Return [X, Y] of the center of cell containing provided text 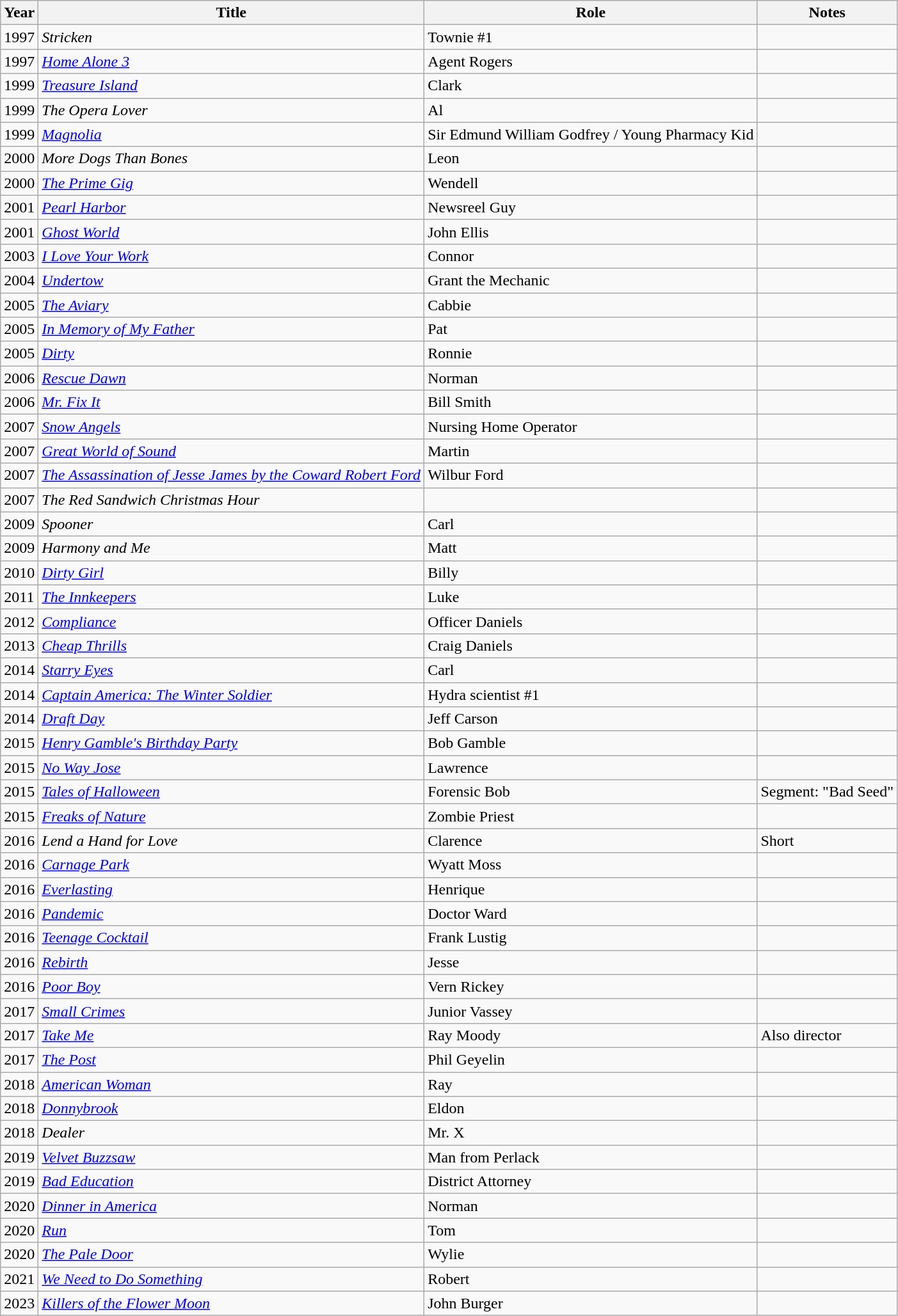
The Prime Gig [232, 183]
Hydra scientist #1 [591, 694]
Dealer [232, 1133]
The Assassination of Jesse James by the Coward Robert Ford [232, 475]
Small Crimes [232, 1011]
Bob Gamble [591, 743]
Ray Moody [591, 1035]
Vern Rickey [591, 987]
District Attorney [591, 1182]
Stricken [232, 37]
Newsreel Guy [591, 207]
Connor [591, 256]
Spooner [232, 524]
Wyatt Moss [591, 865]
Role [591, 13]
Leon [591, 159]
Treasure Island [232, 86]
Rescue Dawn [232, 378]
Zombie Priest [591, 816]
Ray [591, 1084]
2003 [19, 256]
Doctor Ward [591, 914]
Rebirth [232, 962]
The Post [232, 1059]
Billy [591, 573]
Poor Boy [232, 987]
Draft Day [232, 719]
The Red Sandwich Christmas Hour [232, 500]
Run [232, 1230]
Henry Gamble's Birthday Party [232, 743]
Martin [591, 451]
Title [232, 13]
Frank Lustig [591, 938]
Grant the Mechanic [591, 280]
Freaks of Nature [232, 816]
Teenage Cocktail [232, 938]
Home Alone 3 [232, 61]
Year [19, 13]
Harmony and Me [232, 548]
Everlasting [232, 889]
Luke [591, 597]
Agent Rogers [591, 61]
Killers of the Flower Moon [232, 1303]
John Burger [591, 1303]
Dinner in America [232, 1206]
Al [591, 110]
Nursing Home Operator [591, 427]
Eldon [591, 1109]
Robert [591, 1279]
2012 [19, 621]
The Innkeepers [232, 597]
Velvet Buzzsaw [232, 1157]
Ghost World [232, 232]
Bill Smith [591, 402]
Dirty Girl [232, 573]
Jesse [591, 962]
John Ellis [591, 232]
Jeff Carson [591, 719]
Phil Geyelin [591, 1059]
Dirty [232, 354]
American Woman [232, 1084]
Notes [827, 13]
Tales of Halloween [232, 792]
Pat [591, 329]
Pandemic [232, 914]
Clarence [591, 841]
Wendell [591, 183]
Pearl Harbor [232, 207]
Man from Perlack [591, 1157]
Clark [591, 86]
No Way Jose [232, 768]
Matt [591, 548]
Take Me [232, 1035]
Segment: "Bad Seed" [827, 792]
The Aviary [232, 305]
Officer Daniels [591, 621]
Bad Education [232, 1182]
Cabbie [591, 305]
2013 [19, 646]
Tom [591, 1230]
Donnybrook [232, 1109]
Mr. X [591, 1133]
Craig Daniels [591, 646]
The Opera Lover [232, 110]
Wilbur Ford [591, 475]
Also director [827, 1035]
2004 [19, 280]
Junior Vassey [591, 1011]
The Pale Door [232, 1255]
Forensic Bob [591, 792]
Sir Edmund William Godfrey / Young Pharmacy Kid [591, 134]
More Dogs Than Bones [232, 159]
Compliance [232, 621]
2010 [19, 573]
Lend a Hand for Love [232, 841]
Mr. Fix It [232, 402]
Starry Eyes [232, 670]
Undertow [232, 280]
Snow Angels [232, 427]
2023 [19, 1303]
In Memory of My Father [232, 329]
Great World of Sound [232, 451]
Henrique [591, 889]
Magnolia [232, 134]
2011 [19, 597]
2021 [19, 1279]
Ronnie [591, 354]
Captain America: The Winter Soldier [232, 694]
Townie #1 [591, 37]
Lawrence [591, 768]
Carnage Park [232, 865]
I Love Your Work [232, 256]
Short [827, 841]
Wylie [591, 1255]
We Need to Do Something [232, 1279]
Cheap Thrills [232, 646]
